Return the (X, Y) coordinate for the center point of the cell that contains the specified text.  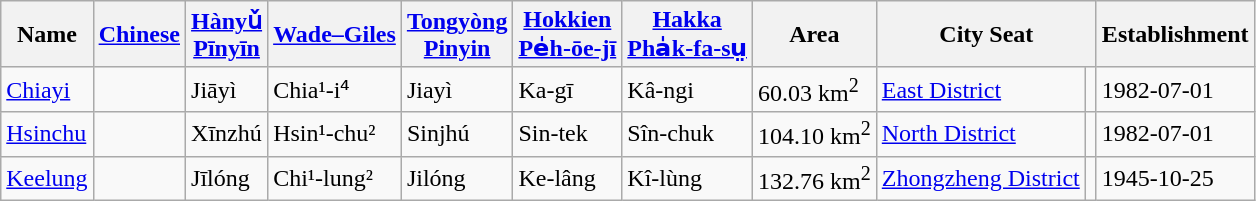
Zhongzheng District (980, 178)
Jiāyì (227, 90)
Hsin¹-chu² (335, 134)
North District (980, 134)
132.76 km2 (815, 178)
Ke-lâng (568, 178)
Xīnzhú (227, 134)
East District (980, 90)
Keelung (47, 178)
Area (815, 34)
Chinese (139, 34)
Sinjhú (457, 134)
Name (47, 34)
1945-10-25 (1175, 178)
Kî-lùng (688, 178)
Jilóng (457, 178)
Chia¹-i⁴ (335, 90)
HokkienPe̍h-ōe-jī (568, 34)
Jīlóng (227, 178)
Sin-tek (568, 134)
Kâ-ngi (688, 90)
HakkaPha̍k-fa-sṳ (688, 34)
Wade–Giles (335, 34)
Ka-gī (568, 90)
City Seat (986, 34)
Hsinchu (47, 134)
TongyòngPinyin (457, 34)
Establishment (1175, 34)
Jiayì (457, 90)
Sîn-chuk (688, 134)
60.03 km2 (815, 90)
104.10 km2 (815, 134)
Chi¹-lung² (335, 178)
HànyǔPīnyīn (227, 34)
Chiayi (47, 90)
